From the cell containing the given text, extract its center point as (x, y) coordinate. 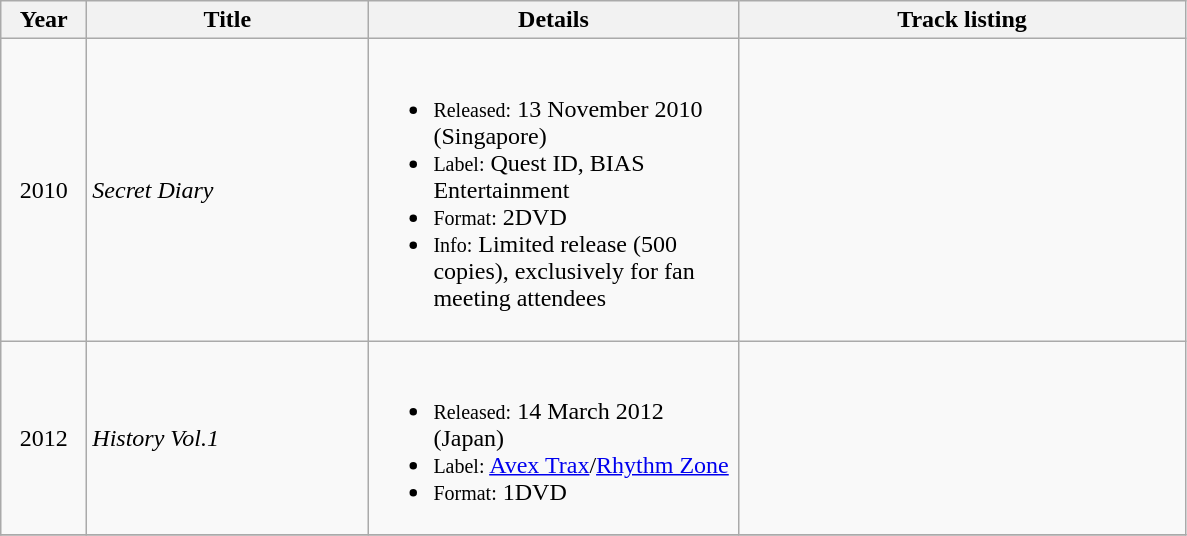
2012 (44, 438)
2010 (44, 190)
Track listing (962, 20)
History Vol.1 (228, 438)
Year (44, 20)
Released: 14 March 2012 (Japan)Label: Avex Trax/Rhythm ZoneFormat: 1DVD (554, 438)
Details (554, 20)
Secret Diary (228, 190)
Title (228, 20)
